For the text-containing cell, return its midpoint in (X, Y) coordinate format. 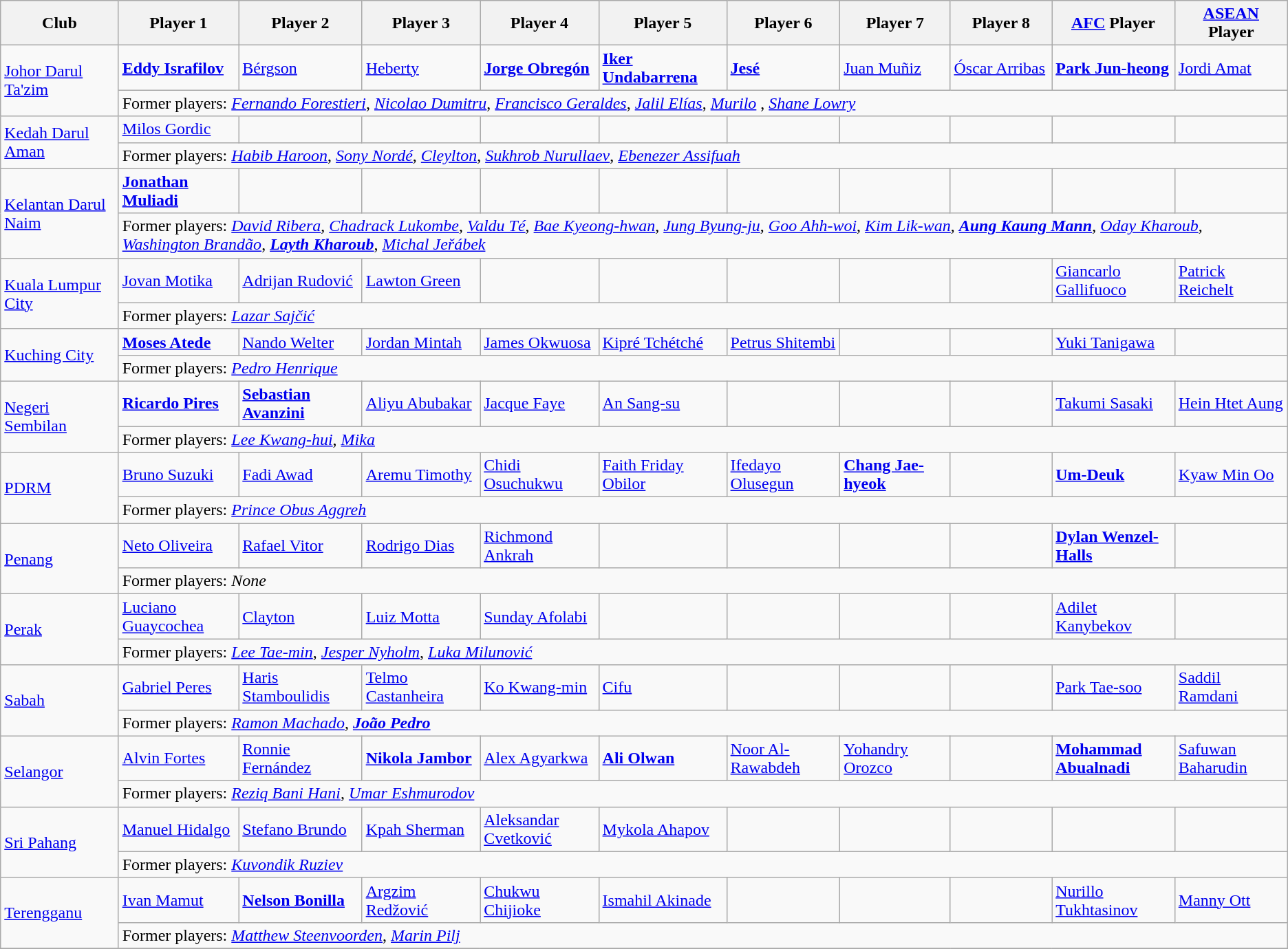
Sabah (59, 700)
Noor Al-Rawabdeh (783, 758)
Jordan Mintah (421, 342)
Player 4 (539, 23)
Player 8 (1001, 23)
Sri Pahang (59, 842)
Um-Deuk (1113, 474)
Aliyu Abubakar (421, 403)
Nurillo Tukhtasinov (1113, 899)
Fadi Awad (300, 474)
Chang Jae-hyeok (895, 474)
Selangor (59, 772)
Negeri Sembilan (59, 417)
Ko Kwang-min (539, 688)
An Sang-su (663, 403)
Former players: Fernando Forestieri, Nicolao Dumitru, Francisco Geraldes, Jalil Elías, Murilo , Shane Lowry (703, 103)
Eddy Israfilov (179, 67)
Nikola Jambor (421, 758)
Former players: Lee Kwang-hui, Mika (703, 439)
Manny Ott (1231, 899)
Nando Welter (300, 342)
Player 7 (895, 23)
Cifu (663, 688)
Ifedayo Olusegun (783, 474)
Moses Atede (179, 342)
Richmond Ankrah (539, 546)
Luciano Guaycochea (179, 616)
Penang (59, 558)
Ricardo Pires (179, 403)
Kipré Tchétché (663, 342)
Alvin Fortes (179, 758)
Giancarlo Gallifuoco (1113, 281)
Chukwu Chijioke (539, 899)
Óscar Arribas (1001, 67)
Chidi Osuchukwu (539, 474)
Clayton (300, 616)
Rafael Vitor (300, 546)
Mykola Ahapov (663, 829)
Former players: Pedro Henrique (703, 368)
Former players: Habib Haroon, Sony Nordé, Cleylton, Sukhrob Nurullaev, Ebenezer Assifuah (703, 155)
Sebastian Avanzini (300, 403)
Bérgson (300, 67)
Ronnie Fernández (300, 758)
Ivan Mamut (179, 899)
Petrus Shitembi (783, 342)
Jordi Amat (1231, 67)
Kedah Darul Aman (59, 142)
Lawton Green (421, 281)
Former players: None (703, 581)
Club (59, 23)
Former players: Lee Tae-min, Jesper Nyholm, Luka Milunović (703, 652)
Rodrigo Dias (421, 546)
Sunday Afolabi (539, 616)
James Okwuosa (539, 342)
Former players: Prince Obus Aggreh (703, 510)
Milos Gordic (179, 129)
Yohandry Orozco (895, 758)
Dylan Wenzel-Halls (1113, 546)
Adilet Kanybekov (1113, 616)
Juan Muñiz (895, 67)
Kpah Sherman (421, 829)
Mohammad Abualnadi (1113, 758)
Stefano Brundo (300, 829)
PDRM (59, 488)
Player 2 (300, 23)
Neto Oliveira (179, 546)
ASEAN Player (1231, 23)
Jesé (783, 67)
Argzim Redžović (421, 899)
Telmo Castanheira (421, 688)
Perak (59, 630)
Park Jun-heong (1113, 67)
Former players: Ramon Machado, João Pedro (703, 723)
Jorge Obregón (539, 67)
Jacque Faye (539, 403)
Ismahil Akinade (663, 899)
Aremu Timothy (421, 474)
Adrijan Rudović (300, 281)
Faith Friday Obilor (663, 474)
Patrick Reichelt (1231, 281)
Aleksandar Cvetković (539, 829)
Heberty (421, 67)
AFC Player (1113, 23)
Gabriel Peres (179, 688)
Former players: Lazar Sajčić (703, 316)
Park Tae-soo (1113, 688)
Iker Undabarrena (663, 67)
Former players: Kuvondik Ruziev (703, 864)
Terengganu (59, 913)
Former players: Matthew Steenvoorden, Marin Pilj (703, 935)
Yuki Tanigawa (1113, 342)
Manuel Hidalgo (179, 829)
Nelson Bonilla (300, 899)
Takumi Sasaki (1113, 403)
Kelantan Darul Naim (59, 213)
Luiz Motta (421, 616)
Saddil Ramdani (1231, 688)
Player 5 (663, 23)
Bruno Suzuki (179, 474)
Haris Stamboulidis (300, 688)
Alex Agyarkwa (539, 758)
Kuching City (59, 355)
Jonathan Muliadi (179, 191)
Player 1 (179, 23)
Kuala Lumpur City (59, 293)
Player 6 (783, 23)
Kyaw Min Oo (1231, 474)
Hein Htet Aung (1231, 403)
Johor Darul Ta'zim (59, 81)
Player 3 (421, 23)
Safuwan Baharudin (1231, 758)
Former players: Reziq Bani Hani, Umar Eshmurodov (703, 794)
Ali Olwan (663, 758)
Jovan Motika (179, 281)
